Extract the (x, y) coordinate from the center of the cell holding the provided text.  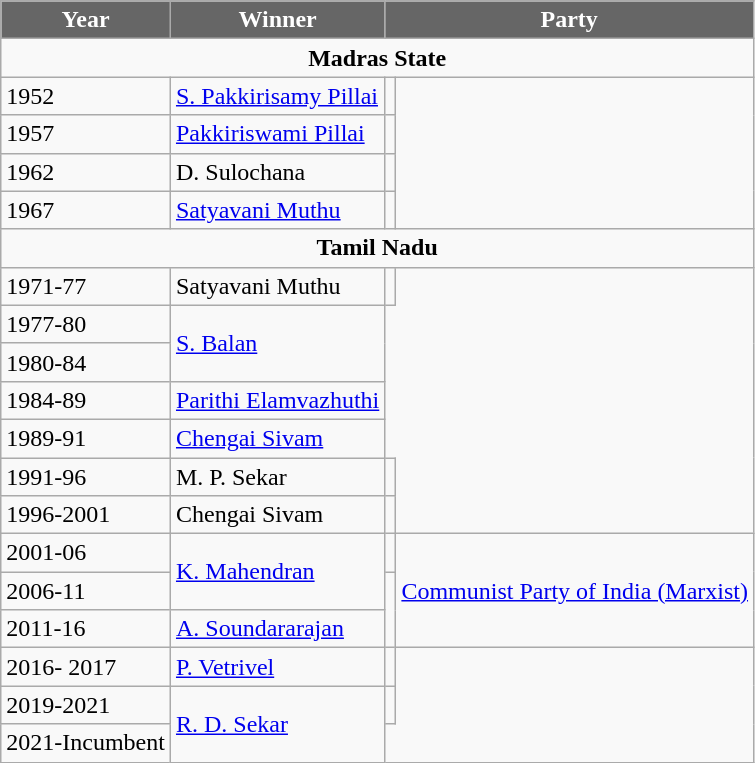
D. Sulochana (277, 172)
1962 (86, 172)
P. Vetrivel (277, 667)
2011-16 (86, 629)
2021-Incumbent (86, 743)
Party (570, 20)
1971-77 (86, 286)
K. Mahendran (277, 572)
Winner (277, 20)
1952 (86, 96)
Tamil Nadu (378, 248)
2006-11 (86, 591)
Pakkiriswami Pillai (277, 134)
Year (86, 20)
1996-2001 (86, 515)
1989-91 (86, 438)
Madras State (378, 58)
2019-2021 (86, 705)
Communist Party of India (Marxist) (575, 591)
2016- 2017 (86, 667)
1957 (86, 134)
S. Pakkirisamy Pillai (277, 96)
1980-84 (86, 362)
R. D. Sekar (277, 724)
S. Balan (277, 343)
1984-89 (86, 400)
Parithi Elamvazhuthi (277, 400)
2001-06 (86, 553)
1977-80 (86, 324)
A. Soundararajan (277, 629)
M. P. Sekar (277, 477)
1991-96 (86, 477)
1967 (86, 210)
